Search for the cell housing the specified text and yield its [x, y] center coordinate. 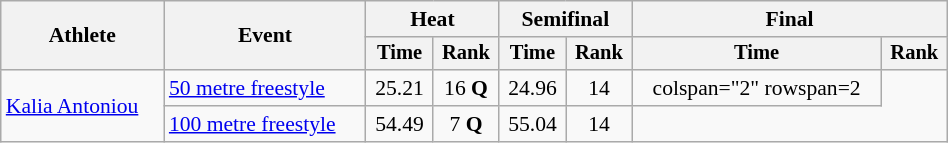
Semifinal [566, 19]
7 Q [466, 124]
25.21 [400, 88]
50 metre freestyle [265, 88]
colspan="2" rowspan=2 [756, 88]
Event [265, 36]
Heat [432, 19]
Kalia Antoniou [82, 106]
Athlete [82, 36]
100 metre freestyle [265, 124]
55.04 [532, 124]
24.96 [532, 88]
Final [790, 19]
16 Q [466, 88]
54.49 [400, 124]
